From the cell containing the given text, extract its center point as [X, Y] coordinate. 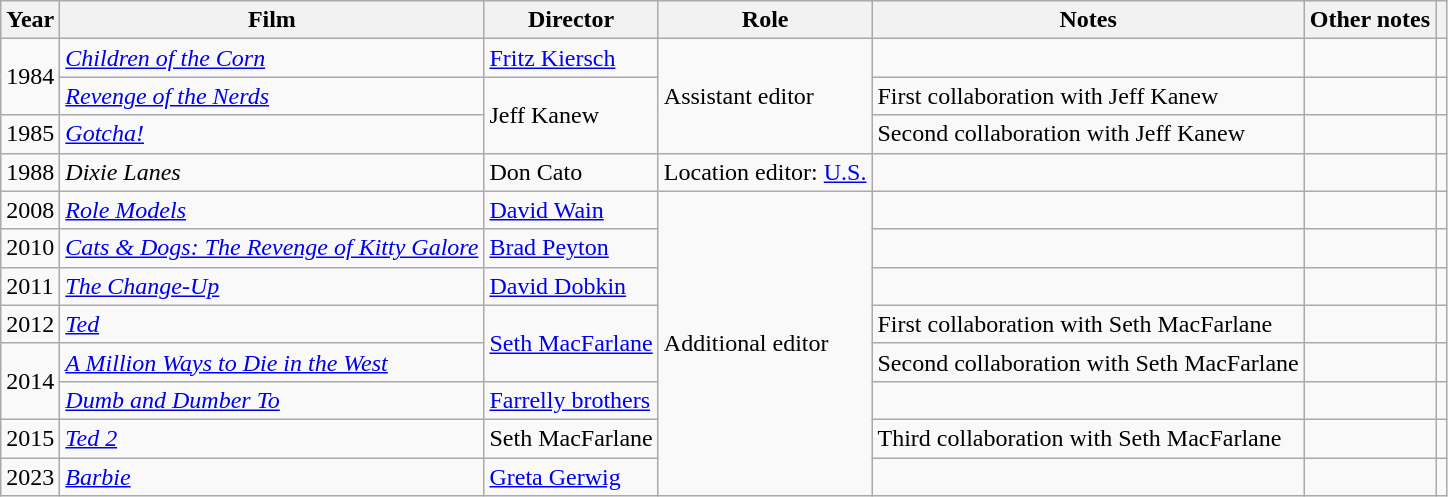
2011 [30, 286]
Ted [272, 324]
First collaboration with Jeff Kanew [1088, 96]
Dumb and Dumber To [272, 400]
2012 [30, 324]
1984 [30, 77]
Revenge of the Nerds [272, 96]
Farrelly brothers [571, 400]
Year [30, 20]
A Million Ways to Die in the West [272, 362]
First collaboration with Seth MacFarlane [1088, 324]
Ted 2 [272, 438]
Children of the Corn [272, 58]
2023 [30, 477]
Jeff Kanew [571, 115]
Film [272, 20]
David Wain [571, 210]
1985 [30, 134]
Additional editor [765, 343]
Greta Gerwig [571, 477]
2008 [30, 210]
2010 [30, 248]
David Dobkin [571, 286]
Don Cato [571, 172]
Assistant editor [765, 96]
Gotcha! [272, 134]
Third collaboration with Seth MacFarlane [1088, 438]
Role [765, 20]
1988 [30, 172]
Second collaboration with Jeff Kanew [1088, 134]
Dixie Lanes [272, 172]
2015 [30, 438]
Cats & Dogs: The Revenge of Kitty Galore [272, 248]
Role Models [272, 210]
Barbie [272, 477]
2014 [30, 381]
The Change-Up [272, 286]
Fritz Kiersch [571, 58]
Brad Peyton [571, 248]
Director [571, 20]
Location editor: U.S. [765, 172]
Second collaboration with Seth MacFarlane [1088, 362]
Other notes [1370, 20]
Notes [1088, 20]
